Extract the [X, Y] coordinate from the center of the cell holding the provided text.  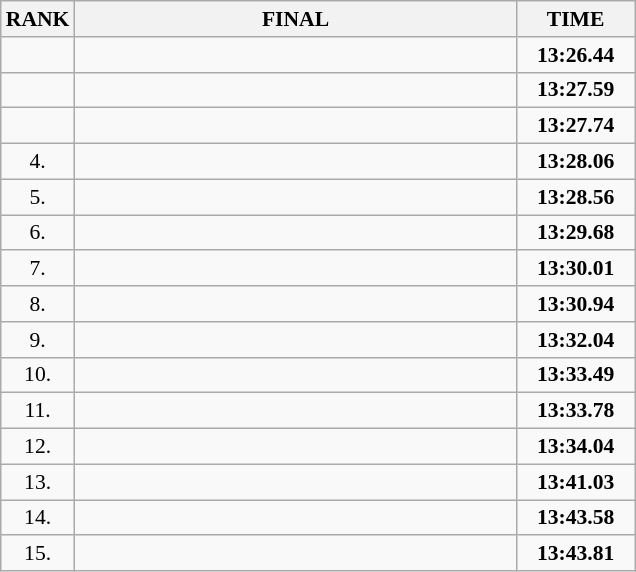
6. [38, 233]
10. [38, 375]
8. [38, 304]
13:27.74 [576, 126]
13:43.58 [576, 518]
13:43.81 [576, 554]
5. [38, 197]
13:34.04 [576, 447]
13:33.78 [576, 411]
RANK [38, 19]
FINAL [295, 19]
9. [38, 340]
13:41.03 [576, 482]
7. [38, 269]
14. [38, 518]
13:28.56 [576, 197]
13. [38, 482]
4. [38, 162]
13:32.04 [576, 340]
11. [38, 411]
13:33.49 [576, 375]
13:30.94 [576, 304]
13:30.01 [576, 269]
12. [38, 447]
15. [38, 554]
TIME [576, 19]
13:27.59 [576, 90]
13:28.06 [576, 162]
13:29.68 [576, 233]
13:26.44 [576, 55]
